For the text-containing cell, return its midpoint in (x, y) coordinate format. 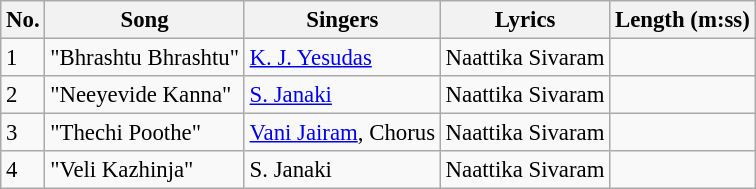
"Veli Kazhinja" (144, 170)
Lyrics (524, 20)
"Neeyevide Kanna" (144, 95)
Length (m:ss) (682, 20)
Song (144, 20)
3 (23, 133)
K. J. Yesudas (342, 58)
2 (23, 95)
Singers (342, 20)
"Bhrashtu Bhrashtu" (144, 58)
Vani Jairam, Chorus (342, 133)
4 (23, 170)
"Thechi Poothe" (144, 133)
No. (23, 20)
1 (23, 58)
